Provide the (X, Y) coordinate of the cell's center where the given text is located.  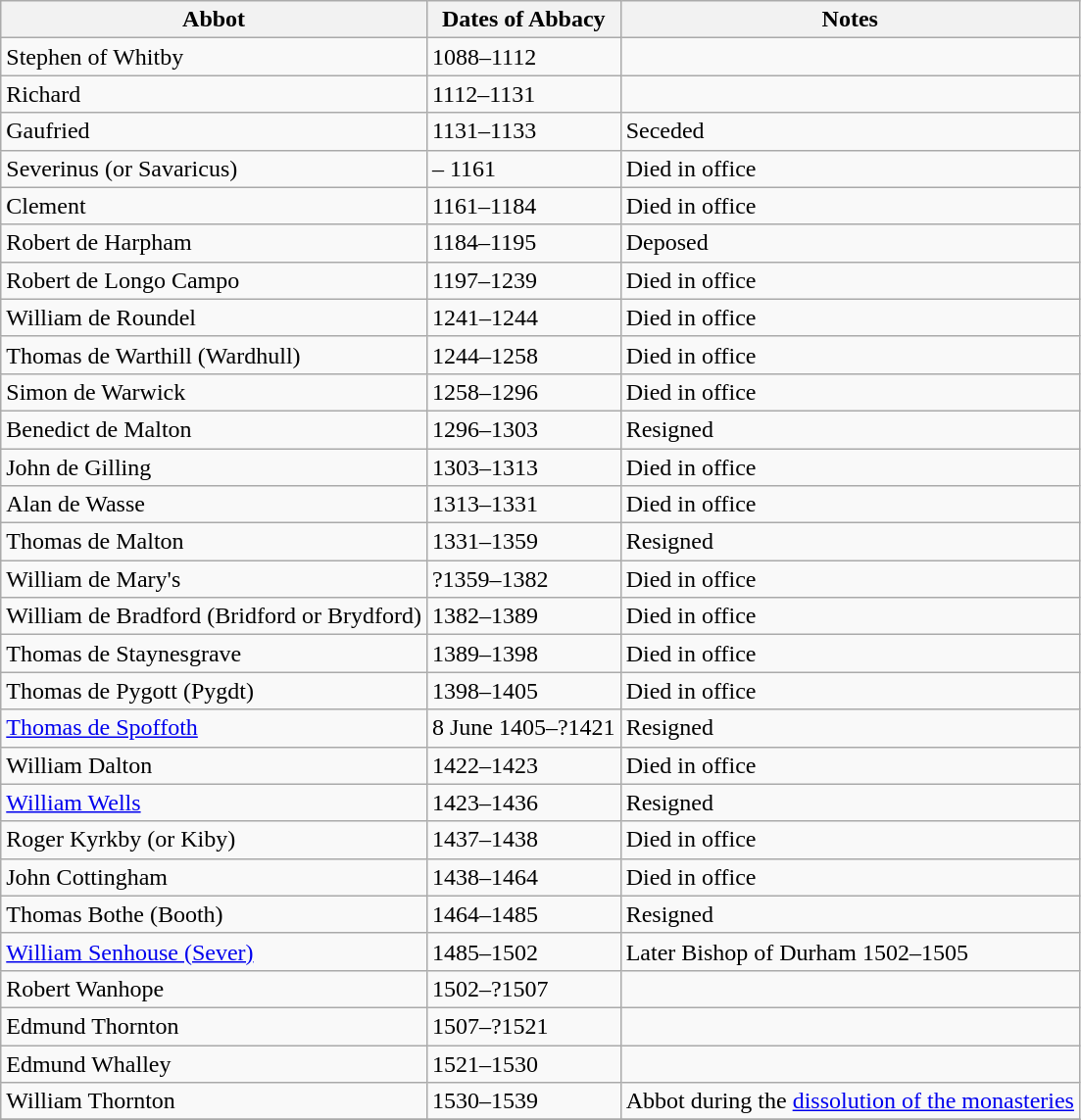
1088–1112 (523, 57)
1437–1438 (523, 840)
1464–1485 (523, 914)
1389–1398 (523, 654)
Seceded (850, 131)
1423–1436 (523, 803)
1184–1195 (523, 243)
Stephen of Whitby (214, 57)
Notes (850, 20)
Robert de Harpham (214, 243)
William Dalton (214, 765)
Thomas de Spoffoth (214, 728)
1398–1405 (523, 691)
Thomas Bothe (Booth) (214, 914)
1258–1296 (523, 392)
Thomas de Warthill (Wardhull) (214, 355)
1422–1423 (523, 765)
Abbot during the dissolution of the monasteries (850, 1101)
Edmund Thornton (214, 1026)
1313–1331 (523, 505)
Thomas de Staynesgrave (214, 654)
?1359–1382 (523, 579)
Gaufried (214, 131)
Deposed (850, 243)
William de Mary's (214, 579)
1530–1539 (523, 1101)
William Senhouse (Sever) (214, 951)
Thomas de Malton (214, 542)
1438–1464 (523, 877)
1303–1313 (523, 467)
– 1161 (523, 169)
William Thornton (214, 1101)
1507–?1521 (523, 1026)
8 June 1405–?1421 (523, 728)
Abbot (214, 20)
Robert Wanhope (214, 989)
1502–?1507 (523, 989)
1244–1258 (523, 355)
Alan de Wasse (214, 505)
John de Gilling (214, 467)
1331–1359 (523, 542)
Benedict de Malton (214, 429)
Roger Kyrkby (or Kiby) (214, 840)
Robert de Longo Campo (214, 280)
Later Bishop of Durham 1502–1505 (850, 951)
Simon de Warwick (214, 392)
1161–1184 (523, 206)
1485–1502 (523, 951)
Severinus (or Savaricus) (214, 169)
Edmund Whalley (214, 1063)
Thomas de Pygott (Pygdt) (214, 691)
Dates of Abbacy (523, 20)
1131–1133 (523, 131)
Clement (214, 206)
1241–1244 (523, 317)
William de Roundel (214, 317)
1521–1530 (523, 1063)
1112–1131 (523, 94)
1382–1389 (523, 616)
William Wells (214, 803)
Richard (214, 94)
1197–1239 (523, 280)
William de Bradford (Bridford or Brydford) (214, 616)
1296–1303 (523, 429)
John Cottingham (214, 877)
